Return the (X, Y) coordinate for the center point of the cell that contains the specified text.  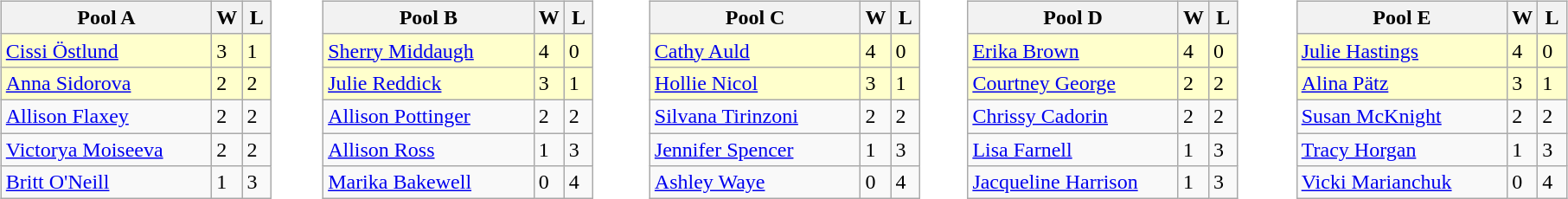
Britt O'Neill (106, 183)
Cathy Auld (755, 50)
Alina Pätz (1402, 83)
Pool C (755, 17)
Pool D (1073, 17)
Allison Pottinger (429, 116)
Anna Sidorova (106, 83)
Hollie Nicol (755, 83)
Courtney George (1073, 83)
Allison Flaxey (106, 116)
Jennifer Spencer (755, 150)
Lisa Farnell (1073, 150)
Vicki Marianchuk (1402, 183)
Pool E (1402, 17)
Ashley Waye (755, 183)
Julie Reddick (429, 83)
Julie Hastings (1402, 50)
Victorya Moiseeva (106, 150)
Marika Bakewell (429, 183)
Erika Brown (1073, 50)
Tracy Horgan (1402, 150)
Sherry Middaugh (429, 50)
Jacqueline Harrison (1073, 183)
Susan McKnight (1402, 116)
Silvana Tirinzoni (755, 116)
Allison Ross (429, 150)
Chrissy Cadorin (1073, 116)
Pool B (429, 17)
Cissi Östlund (106, 50)
Pool A (106, 17)
